Pinpoint the cell where the given text exists, returning its (X, Y) midpoint coordinate. 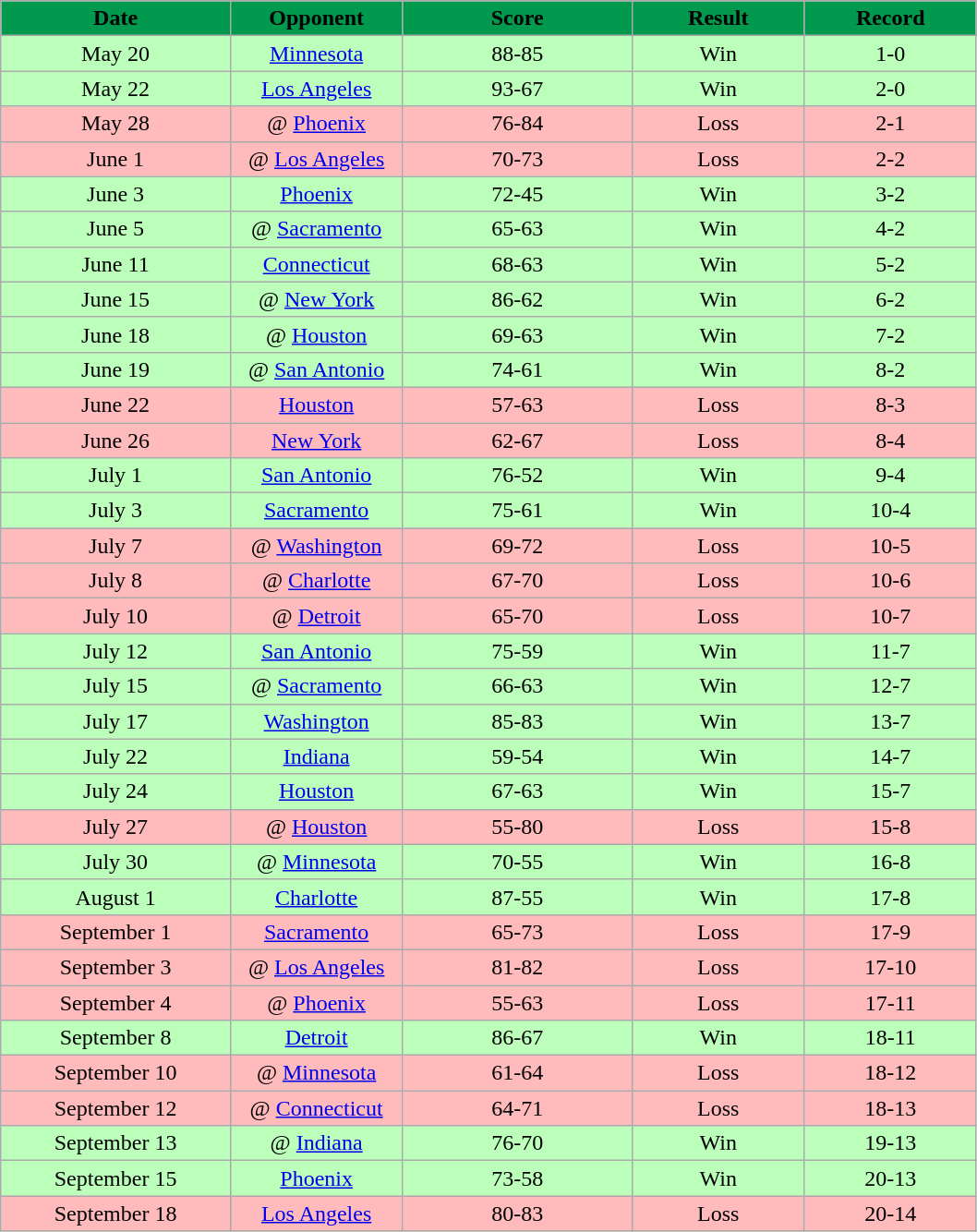
16-8 (890, 862)
@ Charlotte (316, 581)
July 27 (116, 827)
55-80 (517, 827)
New York (316, 441)
70-73 (517, 159)
September 10 (116, 1073)
July 7 (116, 546)
65-73 (517, 932)
Record (890, 18)
2-0 (890, 89)
@ Connecticut (316, 1108)
87-55 (517, 897)
June 26 (116, 441)
64-71 (517, 1108)
55-63 (517, 1002)
12-7 (890, 686)
73-58 (517, 1178)
Opponent (316, 18)
8-4 (890, 441)
July 30 (116, 862)
5-2 (890, 264)
Indiana (316, 756)
June 1 (116, 159)
July 10 (116, 616)
May 20 (116, 54)
66-63 (517, 686)
20-14 (890, 1214)
September 4 (116, 1002)
May 28 (116, 124)
Minnesota (316, 54)
86-62 (517, 299)
8-2 (890, 369)
@ Washington (316, 546)
14-7 (890, 756)
@ Detroit (316, 616)
72-45 (517, 194)
June 19 (116, 369)
65-63 (517, 229)
20-13 (890, 1178)
July 17 (116, 721)
15-7 (890, 791)
65-70 (517, 616)
57-63 (517, 405)
17-10 (890, 967)
May 22 (116, 89)
18-11 (890, 1038)
Connecticut (316, 264)
July 3 (116, 511)
June 15 (116, 299)
10-7 (890, 616)
June 3 (116, 194)
93-67 (517, 89)
Washington (316, 721)
9-4 (890, 476)
September 15 (116, 1178)
76-84 (517, 124)
September 13 (116, 1143)
June 18 (116, 334)
September 18 (116, 1214)
3-2 (890, 194)
August 1 (116, 897)
Score (517, 18)
17-11 (890, 1002)
July 8 (116, 581)
19-13 (890, 1143)
10-5 (890, 546)
Date (116, 18)
June 5 (116, 229)
67-63 (517, 791)
10-4 (890, 511)
6-2 (890, 299)
61-64 (517, 1073)
September 12 (116, 1108)
@ San Antonio (316, 369)
18-12 (890, 1073)
July 1 (116, 476)
8-3 (890, 405)
June 22 (116, 405)
Result (718, 18)
76-70 (517, 1143)
15-8 (890, 827)
Detroit (316, 1038)
2-2 (890, 159)
July 22 (116, 756)
76-52 (517, 476)
July 24 (116, 791)
September 3 (116, 967)
88-85 (517, 54)
@ New York (316, 299)
70-55 (517, 862)
75-61 (517, 511)
17-9 (890, 932)
69-72 (517, 546)
81-82 (517, 967)
2-1 (890, 124)
68-63 (517, 264)
85-83 (517, 721)
75-59 (517, 651)
Charlotte (316, 897)
17-8 (890, 897)
@ Indiana (316, 1143)
69-63 (517, 334)
July 15 (116, 686)
10-6 (890, 581)
74-61 (517, 369)
86-67 (517, 1038)
11-7 (890, 651)
59-54 (517, 756)
June 11 (116, 264)
7-2 (890, 334)
62-67 (517, 441)
18-13 (890, 1108)
13-7 (890, 721)
September 8 (116, 1038)
67-70 (517, 581)
1-0 (890, 54)
September 1 (116, 932)
80-83 (517, 1214)
4-2 (890, 229)
July 12 (116, 651)
